Extract the (X, Y) coordinate from the center of the cell holding the provided text.  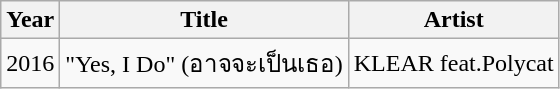
Title (204, 20)
KLEAR feat.Polycat (454, 64)
2016 (30, 64)
Artist (454, 20)
Year (30, 20)
"Yes, I Do" (อาจจะเป็นเธอ) (204, 64)
